Return (x, y) of the center of cell containing provided text 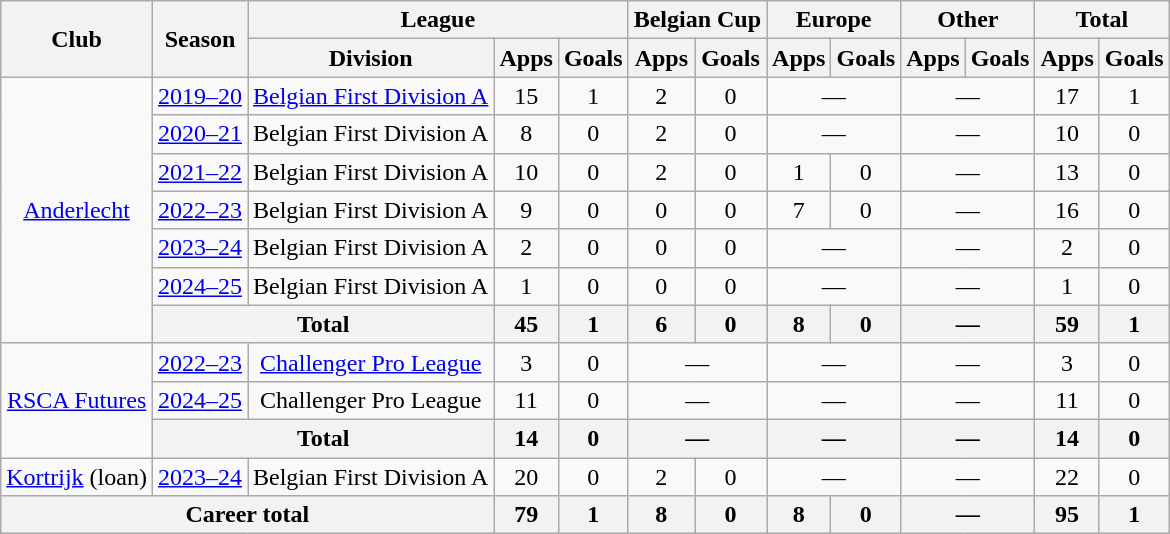
Club (77, 39)
2020–21 (200, 134)
20 (526, 477)
League (438, 20)
22 (1067, 477)
6 (661, 324)
2019–20 (200, 96)
17 (1067, 96)
Other (968, 20)
2021–22 (200, 172)
Division (371, 58)
7 (799, 210)
Season (200, 39)
16 (1067, 210)
RSCA Futures (77, 400)
79 (526, 515)
Belgian Cup (697, 20)
59 (1067, 324)
9 (526, 210)
13 (1067, 172)
Career total (248, 515)
Anderlecht (77, 210)
45 (526, 324)
Europe (834, 20)
Kortrijk (loan) (77, 477)
15 (526, 96)
95 (1067, 515)
